Search for the cell housing the specified text and yield its (X, Y) center coordinate. 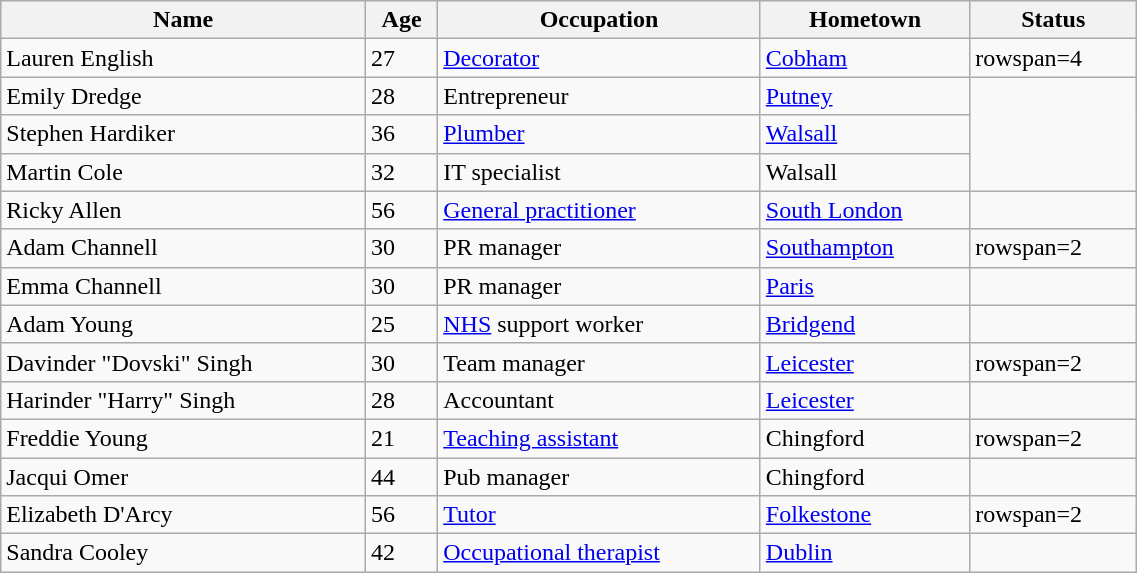
Folkestone (864, 515)
Sandra Cooley (184, 553)
Entrepreneur (600, 96)
Teaching assistant (600, 438)
Adam Young (184, 324)
rowspan=4 (1054, 58)
42 (401, 553)
27 (401, 58)
Southampton (864, 248)
Plumber (600, 134)
32 (401, 172)
South London (864, 210)
Elizabeth D'Arcy (184, 515)
Martin Cole (184, 172)
Emma Channell (184, 286)
Jacqui Omer (184, 477)
25 (401, 324)
Name (184, 20)
Lauren English (184, 58)
Team manager (600, 362)
36 (401, 134)
Emily Dredge (184, 96)
Freddie Young (184, 438)
Hometown (864, 20)
NHS support worker (600, 324)
Putney (864, 96)
44 (401, 477)
Stephen Hardiker (184, 134)
General practitioner (600, 210)
Pub manager (600, 477)
Cobham (864, 58)
Accountant (600, 400)
21 (401, 438)
Ricky Allen (184, 210)
Occupation (600, 20)
Occupational therapist (600, 553)
Davinder "Dovski" Singh (184, 362)
Dublin (864, 553)
Paris (864, 286)
Decorator (600, 58)
Harinder "Harry" Singh (184, 400)
Status (1054, 20)
Adam Channell (184, 248)
IT specialist (600, 172)
Age (401, 20)
Bridgend (864, 324)
Tutor (600, 515)
